Extract the [X, Y] coordinate from the center of the cell holding the provided text.  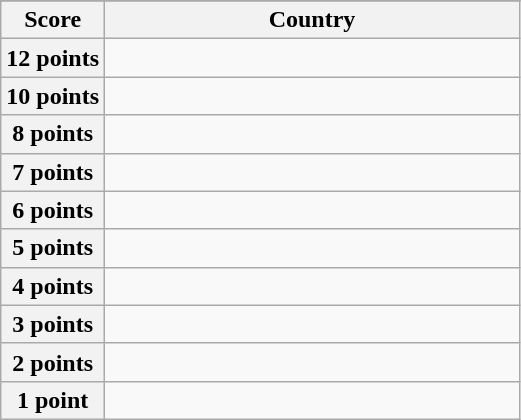
1 point [53, 400]
6 points [53, 210]
Country [312, 20]
7 points [53, 172]
5 points [53, 248]
12 points [53, 58]
2 points [53, 362]
8 points [53, 134]
Score [53, 20]
4 points [53, 286]
3 points [53, 324]
10 points [53, 96]
